Detect which cell encompasses the target text, then output its (X, Y) center coordinate. 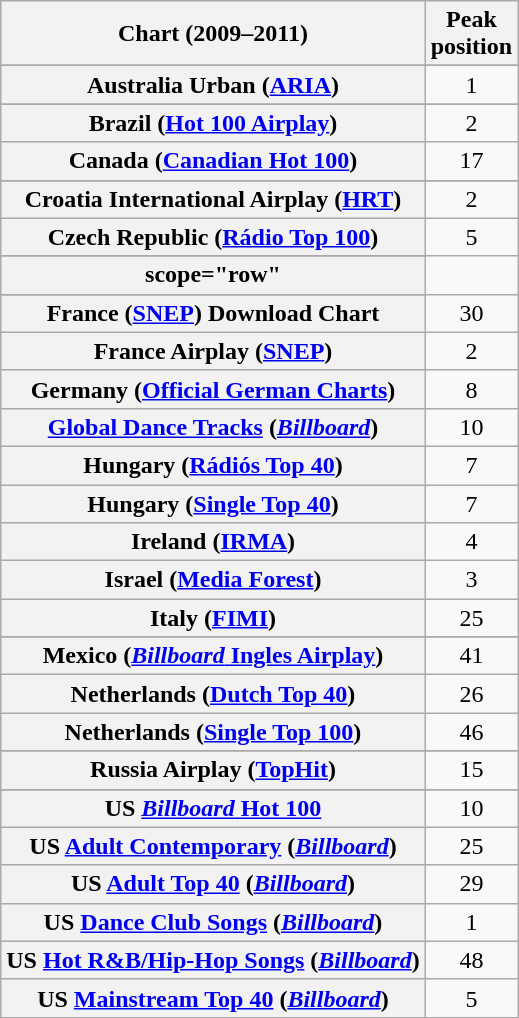
17 (471, 161)
France (SNEP) Download Chart (213, 313)
Ireland (IRMA) (213, 542)
scope="row" (213, 275)
Netherlands (Dutch Top 40) (213, 694)
Germany (Official German Charts) (213, 389)
Russia Airplay (TopHit) (213, 770)
Croatia International Airplay (HRT) (213, 199)
Hungary (Rádiós Top 40) (213, 465)
8 (471, 389)
US Hot R&B/Hip-Hop Songs (Billboard) (213, 960)
US Mainstream Top 40 (Billboard) (213, 998)
26 (471, 694)
France Airplay (SNEP) (213, 351)
48 (471, 960)
Chart (2009–2011) (213, 34)
Israel (Media Forest) (213, 580)
US Adult Top 40 (Billboard) (213, 884)
Mexico (Billboard Ingles Airplay) (213, 656)
3 (471, 580)
Italy (FIMI) (213, 618)
Global Dance Tracks (Billboard) (213, 427)
Czech Republic (Rádio Top 100) (213, 237)
Australia Urban (ARIA) (213, 85)
Canada (Canadian Hot 100) (213, 161)
15 (471, 770)
US Billboard Hot 100 (213, 808)
46 (471, 732)
30 (471, 313)
4 (471, 542)
US Dance Club Songs (Billboard) (213, 922)
Netherlands (Single Top 100) (213, 732)
Brazil (Hot 100 Airplay) (213, 123)
Peakposition (471, 34)
US Adult Contemporary (Billboard) (213, 846)
29 (471, 884)
Hungary (Single Top 40) (213, 503)
41 (471, 656)
